For the text-containing cell, return its midpoint in [X, Y] coordinate format. 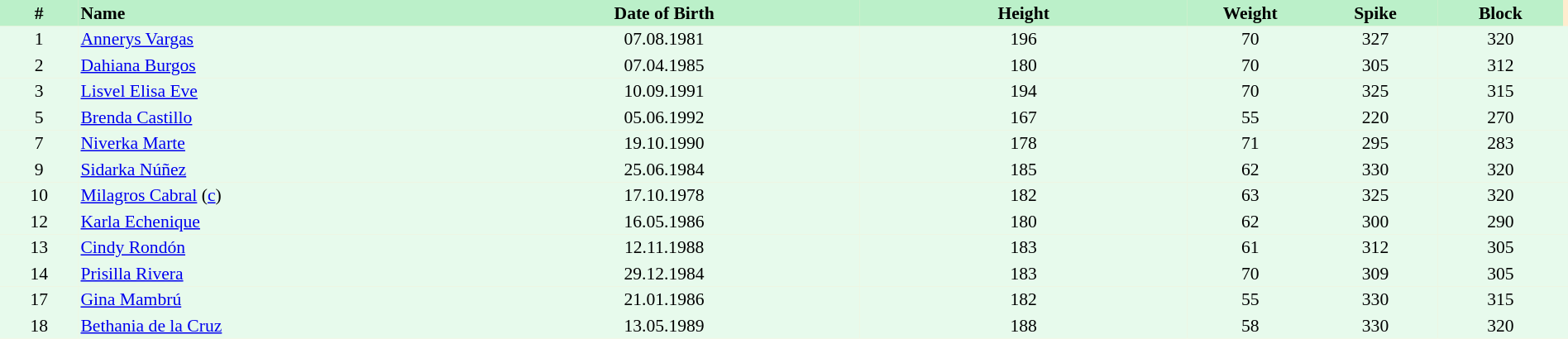
300 [1374, 222]
17.10.1978 [664, 195]
61 [1250, 248]
Name [273, 13]
71 [1250, 144]
Dahiana Burgos [273, 65]
167 [1024, 117]
185 [1024, 169]
327 [1374, 40]
Date of Birth [664, 13]
05.06.1992 [664, 117]
Niverka Marte [273, 144]
Prisilla Rivera [273, 274]
283 [1500, 144]
194 [1024, 91]
25.06.1984 [664, 169]
188 [1024, 326]
Spike [1374, 13]
21.01.1986 [664, 299]
13 [39, 248]
3 [39, 91]
07.04.1985 [664, 65]
12.11.1988 [664, 248]
Block [1500, 13]
Sidarka Núñez [273, 169]
07.08.1981 [664, 40]
17 [39, 299]
1 [39, 40]
12 [39, 222]
58 [1250, 326]
Height [1024, 13]
178 [1024, 144]
Karla Echenique [273, 222]
5 [39, 117]
220 [1374, 117]
10.09.1991 [664, 91]
Bethania de la Cruz [273, 326]
7 [39, 144]
63 [1250, 195]
2 [39, 65]
10 [39, 195]
18 [39, 326]
Annerys Vargas [273, 40]
295 [1374, 144]
Milagros Cabral (c) [273, 195]
19.10.1990 [664, 144]
196 [1024, 40]
14 [39, 274]
Gina Mambrú [273, 299]
Cindy Rondón [273, 248]
29.12.1984 [664, 274]
# [39, 13]
270 [1500, 117]
290 [1500, 222]
Lisvel Elisa Eve [273, 91]
9 [39, 169]
Brenda Castillo [273, 117]
13.05.1989 [664, 326]
16.05.1986 [664, 222]
Weight [1250, 13]
309 [1374, 274]
